Detect which cell encompasses the target text, then output its (x, y) center coordinate. 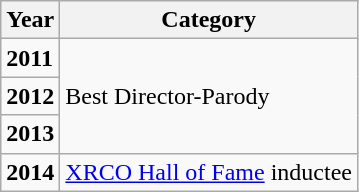
Category (209, 20)
2014 (30, 172)
XRCO Hall of Fame inductee (209, 172)
2011 (30, 58)
Year (30, 20)
2013 (30, 134)
2012 (30, 96)
Best Director-Parody (209, 96)
